Locate the cell with the specified text and output its (x, y) center coordinate. 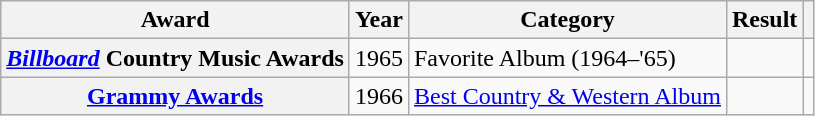
Result (764, 20)
Year (378, 20)
Best Country & Western Album (567, 96)
Award (176, 20)
Grammy Awards (176, 96)
Favorite Album (1964–'65) (567, 58)
1966 (378, 96)
1965 (378, 58)
Category (567, 20)
Billboard Country Music Awards (176, 58)
